Detect which cell encompasses the target text, then output its (x, y) center coordinate. 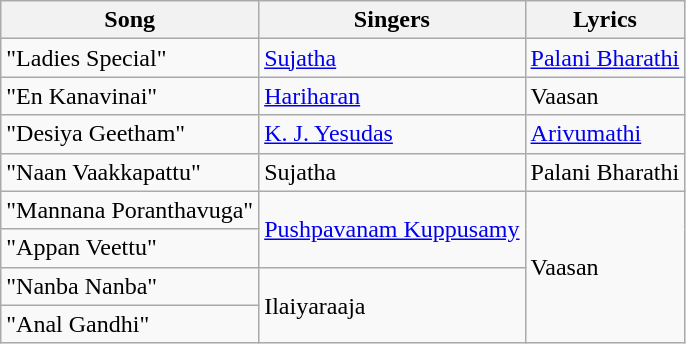
Song (130, 20)
"Appan Veettu" (130, 248)
Ilaiyaraaja (392, 305)
Pushpavanam Kuppusamy (392, 229)
Singers (392, 20)
Arivumathi (605, 134)
"Naan Vaakkapattu" (130, 172)
"Ladies Special" (130, 58)
Hariharan (392, 96)
"Nanba Nanba" (130, 286)
"Desiya Geetham" (130, 134)
K. J. Yesudas (392, 134)
"Anal Gandhi" (130, 324)
"Mannana Poranthavuga" (130, 210)
"En Kanavinai" (130, 96)
Lyrics (605, 20)
